Find where the given text appears and provide that cell's center as (x, y) coordinate. 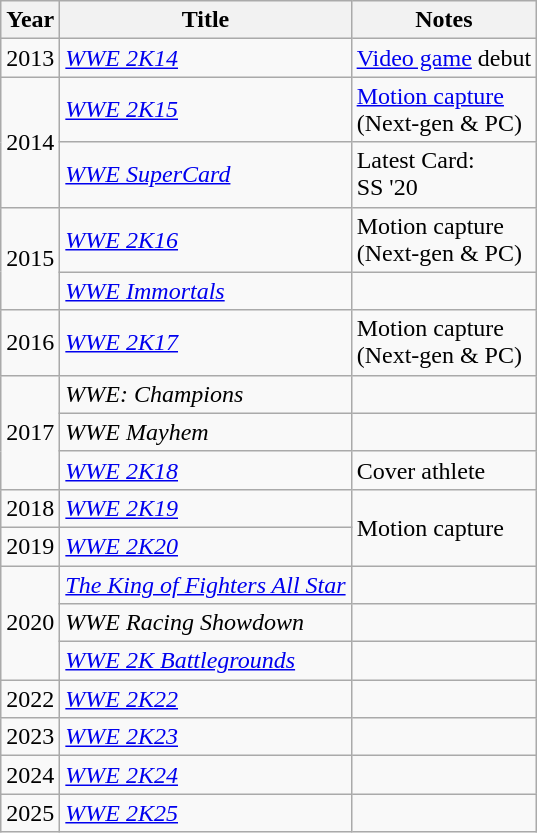
WWE 2K18 (206, 470)
WWE 2K24 (206, 775)
Title (206, 20)
WWE 2K19 (206, 508)
2017 (30, 432)
2024 (30, 775)
WWE 2K22 (206, 699)
WWE 2K25 (206, 813)
WWE 2K Battlegrounds (206, 661)
WWE 2K17 (206, 342)
Video game debut (444, 58)
2020 (30, 623)
WWE: Champions (206, 394)
WWE 2K20 (206, 546)
2022 (30, 699)
Latest Card:SS '20 (444, 174)
WWE Racing Showdown (206, 623)
2013 (30, 58)
WWE Immortals (206, 291)
2015 (30, 258)
Motion capture (444, 527)
2025 (30, 813)
WWE Mayhem (206, 432)
WWE 2K16 (206, 240)
2016 (30, 342)
WWE 2K23 (206, 737)
2018 (30, 508)
2019 (30, 546)
2023 (30, 737)
WWE 2K14 (206, 58)
WWE 2K15 (206, 110)
Year (30, 20)
WWE SuperCard (206, 174)
Cover athlete (444, 470)
Notes (444, 20)
2014 (30, 142)
The King of Fighters All Star (206, 585)
